Return [X, Y] of the center of cell containing provided text 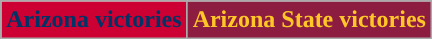
Arizona victories [94, 20]
Arizona State victories [309, 20]
